Search for the cell housing the specified text and yield its [X, Y] center coordinate. 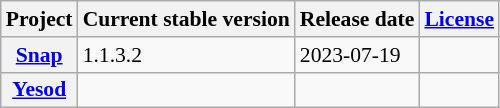
Project [40, 19]
Snap [40, 55]
License [459, 19]
Release date [358, 19]
Current stable version [186, 19]
1.1.3.2 [186, 55]
Yesod [40, 90]
2023-07-19 [358, 55]
